From the cell containing the given text, extract its center point as (X, Y) coordinate. 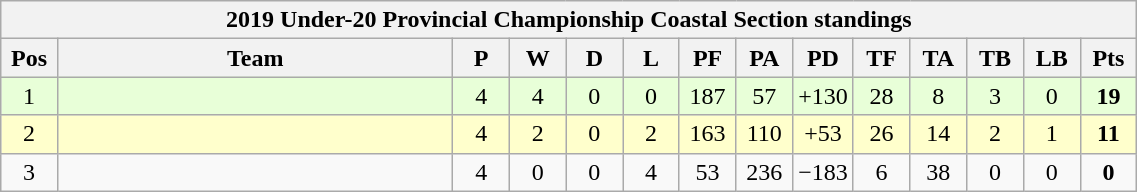
14 (938, 134)
D (594, 58)
187 (708, 96)
163 (708, 134)
PD (824, 58)
110 (764, 134)
+130 (824, 96)
L (652, 58)
8 (938, 96)
26 (882, 134)
57 (764, 96)
38 (938, 172)
11 (1108, 134)
236 (764, 172)
Team (254, 58)
6 (882, 172)
LB (1052, 58)
TB (996, 58)
28 (882, 96)
PF (708, 58)
P (482, 58)
TF (882, 58)
Pos (30, 58)
W (538, 58)
53 (708, 172)
PA (764, 58)
TA (938, 58)
2019 Under-20 Provincial Championship Coastal Section standings (569, 20)
Pts (1108, 58)
+53 (824, 134)
−183 (824, 172)
19 (1108, 96)
